Output the [X, Y] coordinate of the center of the cell containing the given text.  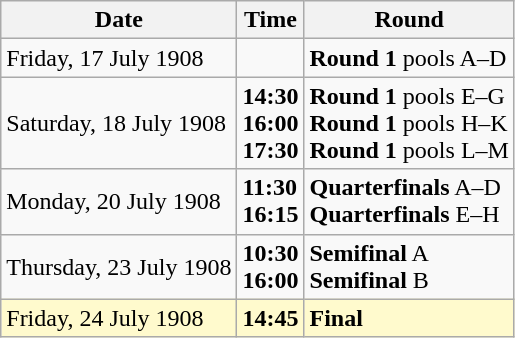
Friday, 17 July 1908 [119, 58]
Monday, 20 July 1908 [119, 202]
Time [270, 20]
Semifinal ASemifinal B [409, 266]
Round 1 pools E–GRound 1 pools H–KRound 1 pools L–M [409, 123]
14:45 [270, 318]
Quarterfinals A–DQuarterfinals E–H [409, 202]
Round 1 pools A–D [409, 58]
14:3016:0017:30 [270, 123]
Thursday, 23 July 1908 [119, 266]
10:3016:00 [270, 266]
11:3016:15 [270, 202]
Final [409, 318]
Date [119, 20]
Friday, 24 July 1908 [119, 318]
Saturday, 18 July 1908 [119, 123]
Round [409, 20]
